Find where the given text appears and provide that cell's center as (X, Y) coordinate. 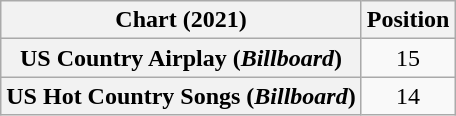
Position (408, 20)
US Hot Country Songs (Billboard) (181, 96)
14 (408, 96)
15 (408, 58)
Chart (2021) (181, 20)
US Country Airplay (Billboard) (181, 58)
